Detect which cell encompasses the target text, then output its [X, Y] center coordinate. 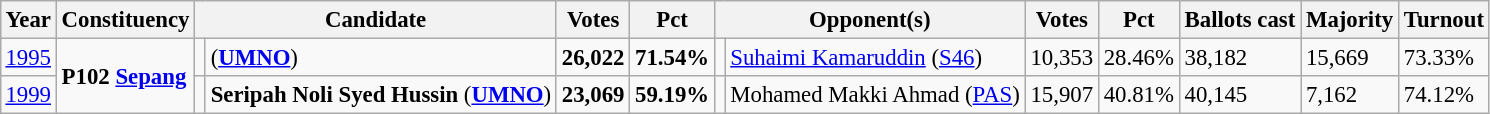
(UMNO) [380, 57]
59.19% [672, 95]
Seripah Noli Syed Hussin (UMNO) [380, 95]
Suhaimi Kamaruddin (S46) [875, 57]
Candidate [376, 20]
71.54% [672, 57]
15,669 [1350, 57]
Majority [1350, 20]
Constituency [125, 20]
7,162 [1350, 95]
26,022 [592, 57]
40.81% [1138, 95]
10,353 [1062, 57]
73.33% [1444, 57]
Year [28, 20]
Ballots cast [1240, 20]
74.12% [1444, 95]
Opponent(s) [870, 20]
23,069 [592, 95]
40,145 [1240, 95]
1995 [28, 57]
P102 Sepang [125, 76]
15,907 [1062, 95]
Turnout [1444, 20]
38,182 [1240, 57]
Mohamed Makki Ahmad (PAS) [875, 95]
28.46% [1138, 57]
1999 [28, 95]
